Locate the cell with the specified text and output its [x, y] center coordinate. 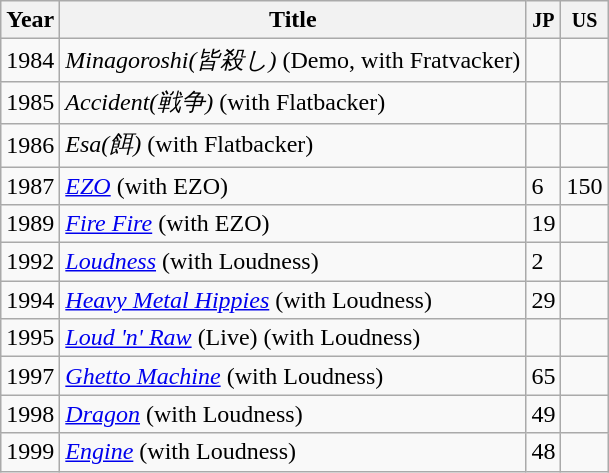
1994 [30, 300]
Engine (with Loudness) [293, 452]
29 [544, 300]
Esa(餌) (with Flatbacker) [293, 146]
JP [544, 20]
US [584, 20]
Dragon (with Loudness) [293, 414]
Year [30, 20]
150 [584, 185]
Loudness (with Loudness) [293, 262]
Heavy Metal Hippies (with Loudness) [293, 300]
49 [544, 414]
EZO (with EZO) [293, 185]
6 [544, 185]
48 [544, 452]
Accident(戦争) (with Flatbacker) [293, 102]
65 [544, 376]
1986 [30, 146]
1992 [30, 262]
2 [544, 262]
Ghetto Machine (with Loudness) [293, 376]
Minagoroshi(皆殺し) (Demo, with Fratvacker) [293, 60]
Loud 'n' Raw (Live) (with Loudness) [293, 338]
19 [544, 224]
1985 [30, 102]
1987 [30, 185]
1998 [30, 414]
1997 [30, 376]
Title [293, 20]
1999 [30, 452]
1984 [30, 60]
Fire Fire (with EZO) [293, 224]
1989 [30, 224]
1995 [30, 338]
